Search for the cell housing the specified text and yield its [x, y] center coordinate. 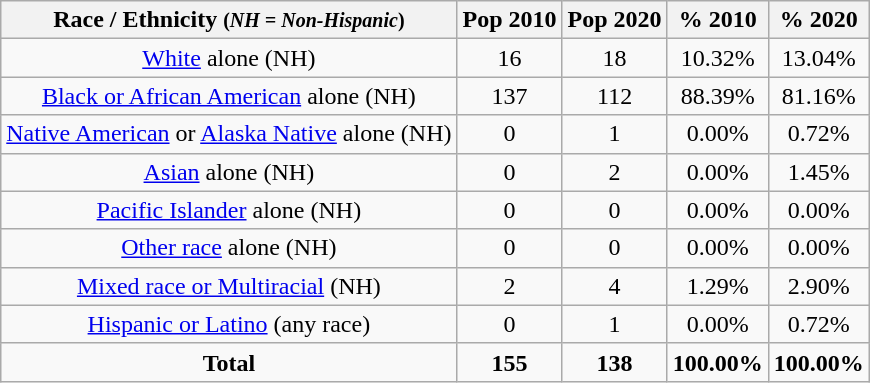
16 [510, 58]
1.45% [818, 172]
White alone (NH) [229, 58]
81.16% [818, 96]
Hispanic or Latino (any race) [229, 324]
10.32% [718, 58]
Native American or Alaska Native alone (NH) [229, 134]
88.39% [718, 96]
Total [229, 362]
Race / Ethnicity (NH = Non-Hispanic) [229, 20]
18 [614, 58]
Asian alone (NH) [229, 172]
2.90% [818, 286]
13.04% [818, 58]
Pop 2010 [510, 20]
% 2010 [718, 20]
4 [614, 286]
155 [510, 362]
% 2020 [818, 20]
112 [614, 96]
138 [614, 362]
Other race alone (NH) [229, 248]
Black or African American alone (NH) [229, 96]
137 [510, 96]
1.29% [718, 286]
Mixed race or Multiracial (NH) [229, 286]
Pop 2020 [614, 20]
Pacific Islander alone (NH) [229, 210]
